Capture the cell that displays the provided text and extract its [x, y] central coordinate. 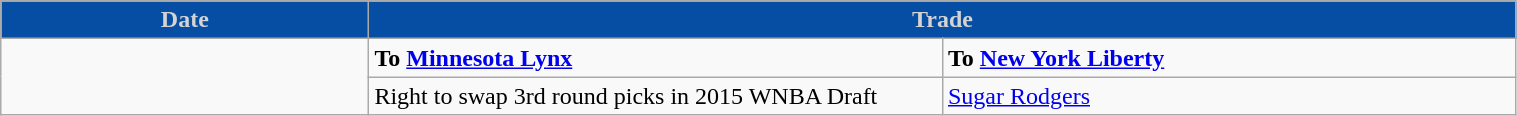
Right to swap 3rd round picks in 2015 WNBA Draft [656, 96]
Trade [942, 20]
To Minnesota Lynx [656, 58]
Sugar Rodgers [1229, 96]
To New York Liberty [1229, 58]
Date [185, 20]
